Scan for the cell matching the given text and deliver its (X, Y) coordinate at center. 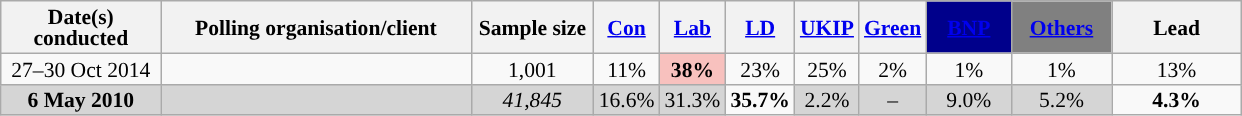
5.2% (1061, 100)
2% (892, 68)
6 May 2010 (81, 100)
Sample size (532, 27)
23% (760, 68)
Con (627, 27)
BNP (968, 27)
Others (1061, 27)
– (892, 100)
16.6% (627, 100)
Lead (1177, 27)
1,001 (532, 68)
9.0% (968, 100)
Date(s)conducted (81, 27)
2.2% (827, 100)
27–30 Oct 2014 (81, 68)
41,845 (532, 100)
Polling organisation/client (316, 27)
Lab (693, 27)
35.7% (760, 100)
UKIP (827, 27)
13% (1177, 68)
4.3% (1177, 100)
31.3% (693, 100)
Green (892, 27)
11% (627, 68)
LD (760, 27)
25% (827, 68)
38% (693, 68)
